Extract the [X, Y] coordinate from the center of the cell holding the provided text.  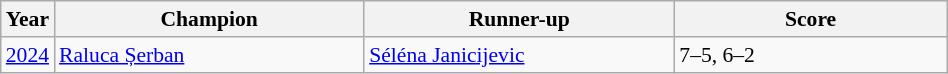
Score [810, 19]
2024 [28, 55]
Champion [209, 19]
7–5, 6–2 [810, 55]
Séléna Janicijevic [519, 55]
Raluca Șerban [209, 55]
Year [28, 19]
Runner-up [519, 19]
